From the cell containing the given text, extract its center point as (X, Y) coordinate. 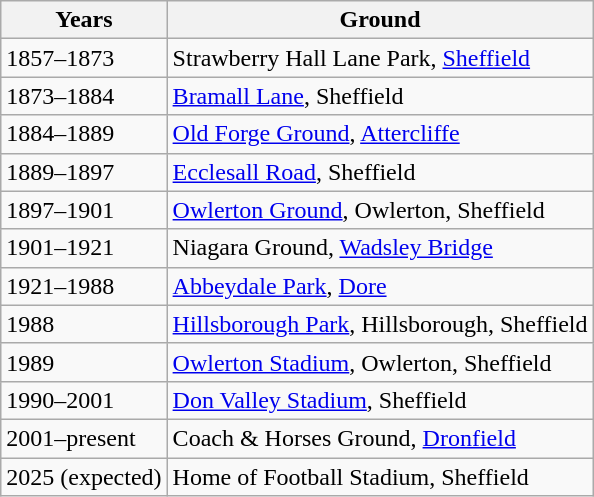
Strawberry Hall Lane Park, Sheffield (380, 58)
1989 (84, 362)
Niagara Ground, Wadsley Bridge (380, 248)
1873–1884 (84, 96)
1921–1988 (84, 286)
Ecclesall Road, Sheffield (380, 172)
1889–1897 (84, 172)
Ground (380, 20)
2001–present (84, 438)
Owlerton Ground, Owlerton, Sheffield (380, 210)
Bramall Lane, Sheffield (380, 96)
Don Valley Stadium, Sheffield (380, 400)
Old Forge Ground, Attercliffe (380, 134)
1990–2001 (84, 400)
1901–1921 (84, 248)
1884–1889 (84, 134)
Years (84, 20)
Owlerton Stadium, Owlerton, Sheffield (380, 362)
1988 (84, 324)
Abbeydale Park, Dore (380, 286)
2025 (expected) (84, 477)
1897–1901 (84, 210)
Coach & Horses Ground, Dronfield (380, 438)
1857–1873 (84, 58)
Home of Football Stadium, Sheffield (380, 477)
Hillsborough Park, Hillsborough, Sheffield (380, 324)
